Scan for the cell matching the given text and deliver its (x, y) coordinate at center. 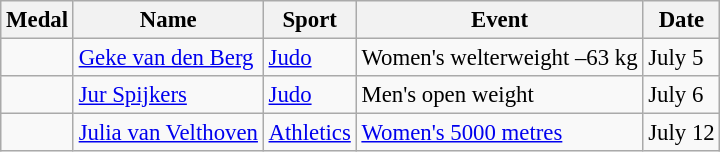
Geke van den Berg (168, 58)
July 5 (682, 58)
Medal (38, 20)
Date (682, 20)
Men's open weight (500, 95)
Name (168, 20)
Women's welterweight –63 kg (500, 58)
Athletics (310, 133)
Jur Spijkers (168, 95)
Women's 5000 metres (500, 133)
Sport (310, 20)
July 6 (682, 95)
July 12 (682, 133)
Event (500, 20)
Julia van Velthoven (168, 133)
